Search for the cell housing the specified text and yield its (x, y) center coordinate. 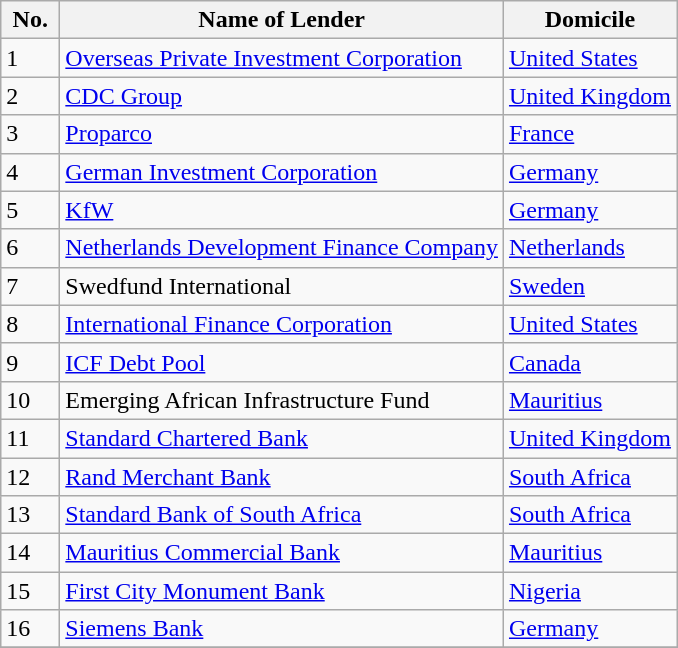
Netherlands (590, 248)
Netherlands Development Finance Company (282, 248)
CDC Group (282, 96)
No. (30, 20)
KfW (282, 210)
Canada (590, 362)
Proparco (282, 134)
3 (30, 134)
9 (30, 362)
5 (30, 210)
13 (30, 515)
Name of Lender (282, 20)
6 (30, 248)
Domicile (590, 20)
10 (30, 400)
France (590, 134)
12 (30, 477)
Swedfund International (282, 286)
German Investment Corporation (282, 172)
First City Monument Bank (282, 591)
Standard Chartered Bank (282, 438)
4 (30, 172)
2 (30, 96)
Emerging African Infrastructure Fund (282, 400)
Mauritius Commercial Bank (282, 553)
11 (30, 438)
7 (30, 286)
Sweden (590, 286)
Nigeria (590, 591)
16 (30, 629)
Overseas Private Investment Corporation (282, 58)
ICF Debt Pool (282, 362)
15 (30, 591)
Rand Merchant Bank (282, 477)
8 (30, 324)
Standard Bank of South Africa (282, 515)
Siemens Bank (282, 629)
14 (30, 553)
1 (30, 58)
International Finance Corporation (282, 324)
